Detect which cell encompasses the target text, then output its (x, y) center coordinate. 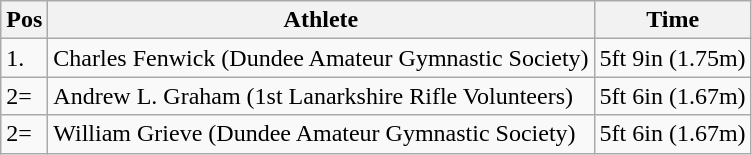
Time (672, 20)
Pos (24, 20)
5ft 9in (1.75m) (672, 58)
William Grieve (Dundee Amateur Gymnastic Society) (321, 134)
1. (24, 58)
Charles Fenwick (Dundee Amateur Gymnastic Society) (321, 58)
Andrew L. Graham (1st Lanarkshire Rifle Volunteers) (321, 96)
Athlete (321, 20)
